Determine the (X, Y) coordinate at the center of the cell enclosing the given text.  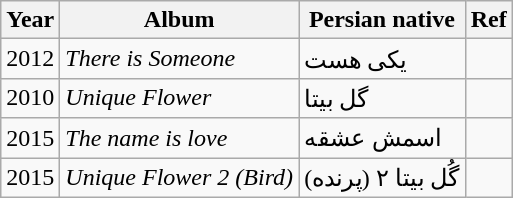
The name is love (180, 138)
2010 (30, 98)
Album (180, 20)
There is Someone (180, 59)
گل بیتا (382, 98)
یکی هست (382, 59)
Year (30, 20)
Persian native (382, 20)
2012 (30, 59)
(گُل بیتا ۲ (پرنده (382, 178)
Unique Flower (180, 98)
Ref (488, 20)
Unique Flower 2 (Bird) (180, 178)
اسمش عشقه (382, 138)
